From the cell containing the given text, extract its center point as (x, y) coordinate. 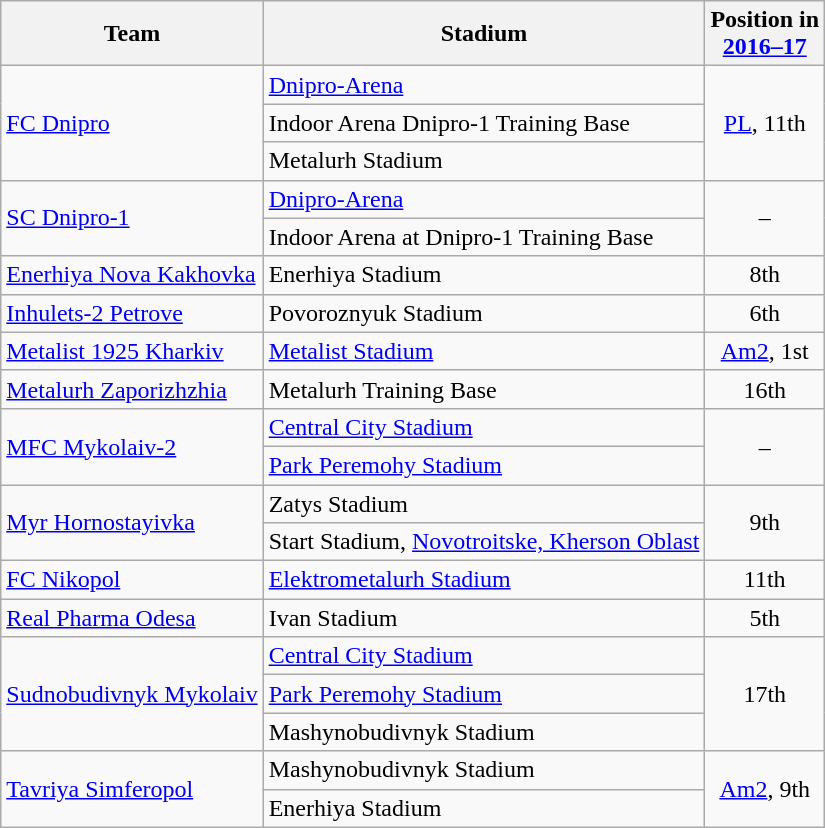
Indoor Arena Dnipro-1 Training Base (484, 123)
Enerhiya Nova Kakhovka (132, 275)
Real Pharma Odesa (132, 618)
Sudnobudivnyk Mykolaiv (132, 694)
8th (765, 275)
MFC Mykolaiv-2 (132, 446)
Team (132, 34)
Myr Hornostayivka (132, 522)
9th (765, 522)
Zatys Stadium (484, 503)
Stadium (484, 34)
Povoroznyuk Stadium (484, 313)
SC Dnipro-1 (132, 218)
Elektrometalurh Stadium (484, 580)
Inhulets-2 Petrove (132, 313)
FC Nikopol (132, 580)
Am2, 9th (765, 789)
Metalist 1925 Kharkiv (132, 351)
17th (765, 694)
5th (765, 618)
Indoor Arena at Dnipro-1 Training Base (484, 237)
Metalurh Stadium (484, 161)
Metalurh Zaporizhzhia (132, 389)
6th (765, 313)
PL, 11th (765, 123)
11th (765, 580)
FC Dnipro (132, 123)
Ivan Stadium (484, 618)
16th (765, 389)
Tavriya Simferopol (132, 789)
Metalist Stadium (484, 351)
Metalurh Training Base (484, 389)
Am2, 1st (765, 351)
Start Stadium, Novotroitske, Kherson Oblast (484, 542)
Position in2016–17 (765, 34)
